Return the (x, y) coordinate for the center point of the cell that contains the specified text.  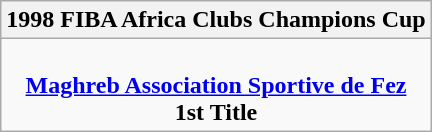
Maghreb Association Sportive de Fez1st Title (216, 85)
1998 FIBA Africa Clubs Champions Cup (216, 20)
